Detect which cell encompasses the target text, then output its [X, Y] center coordinate. 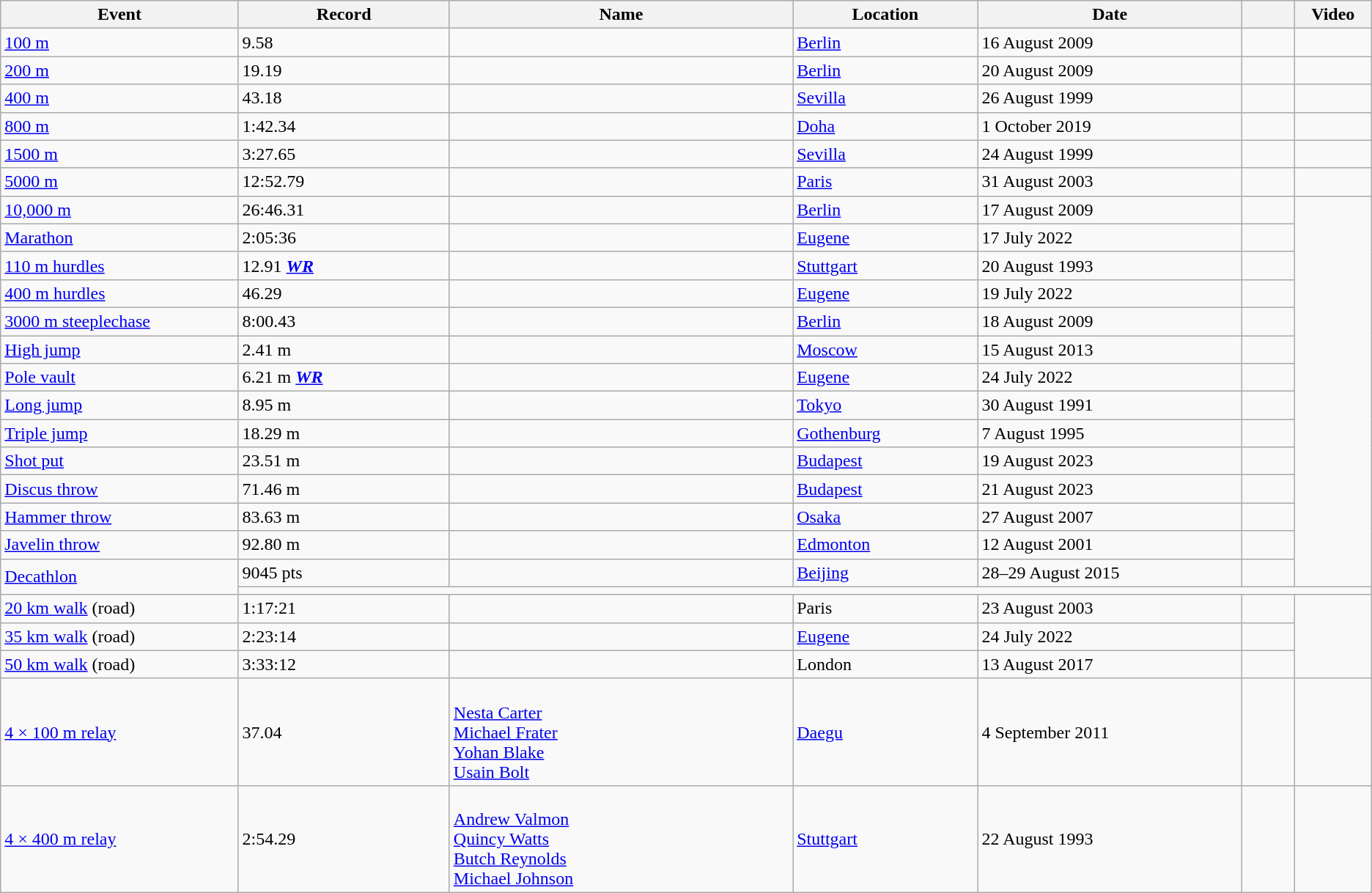
Triple jump [119, 433]
8:00.43 [344, 321]
Edmonton [885, 545]
17 August 2009 [1110, 210]
Record [344, 15]
Beijing [885, 573]
3:33:12 [344, 664]
5000 m [119, 182]
Event [119, 15]
100 m [119, 43]
Osaka [885, 517]
Long jump [119, 405]
83.63 m [344, 517]
22 August 1993 [1110, 839]
Nesta CarterMichael FraterYohan BlakeUsain Bolt [621, 732]
1500 m [119, 154]
16 August 2009 [1110, 43]
Moscow [885, 350]
Discus throw [119, 489]
20 August 1993 [1110, 265]
800 m [119, 126]
Name [621, 15]
50 km walk (road) [119, 664]
92.80 m [344, 545]
Hammer throw [119, 517]
7 August 1995 [1110, 433]
London [885, 664]
46.29 [344, 293]
12.91 WR [344, 265]
3:27.65 [344, 154]
Javelin throw [119, 545]
27 August 2007 [1110, 517]
Marathon [119, 238]
20 km walk (road) [119, 609]
4 × 100 m relay [119, 732]
9045 pts [344, 573]
1 October 2019 [1110, 126]
4 × 400 m relay [119, 839]
19 August 2023 [1110, 461]
31 August 2003 [1110, 182]
Pole vault [119, 378]
23.51 m [344, 461]
12:52.79 [344, 182]
26:46.31 [344, 210]
28–29 August 2015 [1110, 573]
37.04 [344, 732]
400 m [119, 98]
High jump [119, 350]
43.18 [344, 98]
110 m hurdles [119, 265]
10,000 m [119, 210]
1:17:21 [344, 609]
24 August 1999 [1110, 154]
21 August 2023 [1110, 489]
35 km walk (road) [119, 636]
20 August 2009 [1110, 70]
19 July 2022 [1110, 293]
Andrew Valmon Quincy WattsButch ReynoldsMichael Johnson [621, 839]
3000 m steeplechase [119, 321]
Doha [885, 126]
1:42.34 [344, 126]
15 August 2013 [1110, 350]
Daegu [885, 732]
4 September 2011 [1110, 732]
19.19 [344, 70]
9.58 [344, 43]
23 August 2003 [1110, 609]
2:05:36 [344, 238]
Date [1110, 15]
400 m hurdles [119, 293]
Location [885, 15]
6.21 m WR [344, 378]
13 August 2017 [1110, 664]
2.41 m [344, 350]
71.46 m [344, 489]
Tokyo [885, 405]
Gothenburg [885, 433]
200 m [119, 70]
26 August 1999 [1110, 98]
12 August 2001 [1110, 545]
30 August 1991 [1110, 405]
17 July 2022 [1110, 238]
Decathlon [119, 576]
18.29 m [344, 433]
18 August 2009 [1110, 321]
2:54.29 [344, 839]
2:23:14 [344, 636]
Video [1332, 15]
8.95 m [344, 405]
Shot put [119, 461]
